Provide the [X, Y] coordinate of the cell's center where the given text is located.  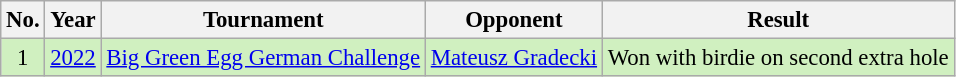
Year [73, 20]
1 [23, 58]
Won with birdie on second extra hole [778, 58]
No. [23, 20]
Tournament [263, 20]
Mateusz Gradecki [514, 58]
Opponent [514, 20]
Big Green Egg German Challenge [263, 58]
2022 [73, 58]
Result [778, 20]
